Return [X, Y] of the center of cell containing provided text 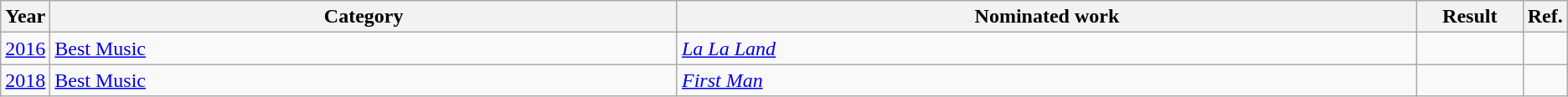
La La Land [1047, 48]
2016 [25, 48]
Nominated work [1047, 17]
Category [364, 17]
2018 [25, 80]
First Man [1047, 80]
Result [1469, 17]
Ref. [1545, 17]
Year [25, 17]
